Pinpoint the cell where the given text exists, returning its [x, y] midpoint coordinate. 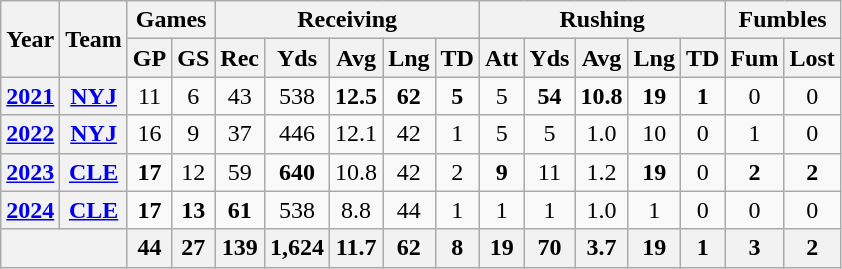
10 [654, 134]
27 [194, 248]
3 [754, 248]
16 [149, 134]
GP [149, 58]
61 [240, 210]
2021 [30, 96]
13 [194, 210]
12.1 [356, 134]
37 [240, 134]
11.7 [356, 248]
12 [194, 172]
139 [240, 248]
Year [30, 39]
3.7 [602, 248]
70 [550, 248]
Fum [754, 58]
54 [550, 96]
Rec [240, 58]
Team [94, 39]
Att [501, 58]
640 [298, 172]
8 [457, 248]
6 [194, 96]
446 [298, 134]
Rushing [602, 20]
59 [240, 172]
Games [170, 20]
2022 [30, 134]
Fumbles [782, 20]
2023 [30, 172]
43 [240, 96]
1,624 [298, 248]
Lost [812, 58]
2024 [30, 210]
Receiving [348, 20]
GS [194, 58]
1.2 [602, 172]
8.8 [356, 210]
12.5 [356, 96]
